Detect which cell encompasses the target text, then output its (X, Y) center coordinate. 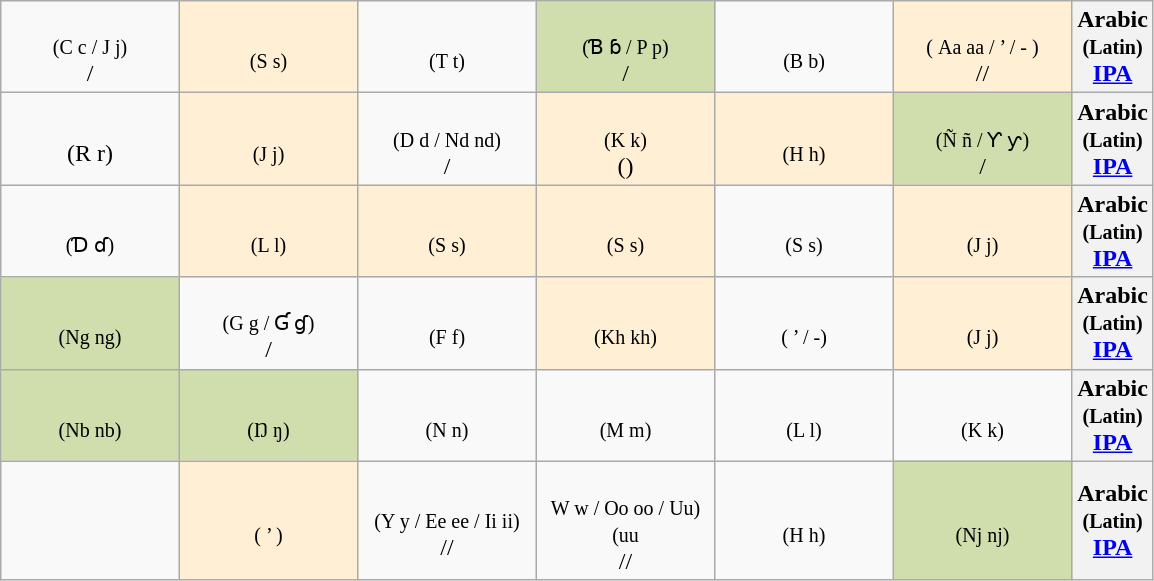
‌(Ŋ ŋ) (268, 415)
‌(Ñ ñ / Ƴ ƴ)/ (982, 139)
‌(Y y / Ee ee / Ii ii)// (447, 520)
‌( ’ ) (268, 520)
‌( - / ’ / Aa aa )// (982, 47)
‌(T t) (447, 47)
‌(N n) (447, 415)
‌(M m) (625, 415)
‌(W w / Oo oo / Uu uu)// (625, 520)
‌(G g / Ɠ ɠ)/ (268, 323)
‌(Ɓ ɓ / P p)/ (625, 47)
‌(K k) (982, 415)
‌(Nj nj) (982, 520)
‌(B b) (804, 47)
‌(Kh kh) (625, 323)
‌(C c / J j)/ (90, 47)
‌(F f) (447, 323)
(R r) (90, 139)
‌(Ɗ ɗ) (90, 231)
‌(K k)() (625, 139)
‌(Nb nb) (90, 415)
‌(- / ’ ) (804, 323)
‌(D d / Nd nd)/ (447, 139)
‌(Ng ng) (90, 323)
